Return (X, Y) of the center of cell containing provided text 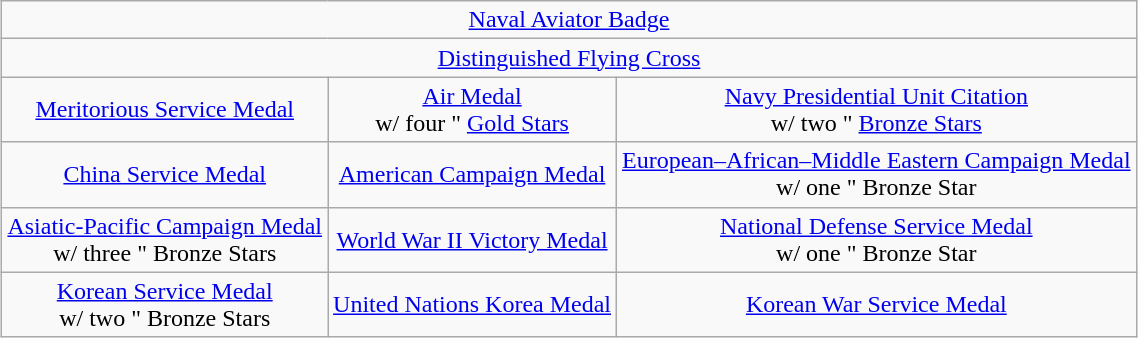
World War II Victory Medal (472, 240)
European–African–Middle Eastern Campaign Medalw/ one " Bronze Star (877, 174)
Asiatic-Pacific Campaign Medalw/ three " Bronze Stars (165, 240)
Meritorious Service Medal (165, 110)
Korean War Service Medal (877, 304)
Air Medalw/ four " Gold Stars (472, 110)
Korean Service Medalw/ two " Bronze Stars (165, 304)
Distinguished Flying Cross (569, 58)
American Campaign Medal (472, 174)
Navy Presidential Unit Citationw/ two " Bronze Stars (877, 110)
China Service Medal (165, 174)
Naval Aviator Badge (569, 20)
United Nations Korea Medal (472, 304)
National Defense Service Medalw/ one " Bronze Star (877, 240)
